From the cell containing the given text, extract its center point as (x, y) coordinate. 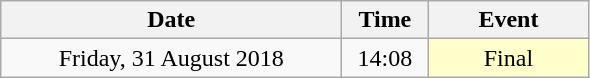
Friday, 31 August 2018 (172, 58)
Event (508, 20)
14:08 (385, 58)
Final (508, 58)
Time (385, 20)
Date (172, 20)
